Provide the (x, y) coordinate of the cell's center where the given text is located.  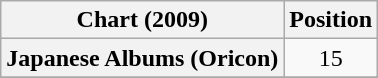
15 (331, 58)
Chart (2009) (142, 20)
Position (331, 20)
Japanese Albums (Oricon) (142, 58)
